Search for the cell housing the specified text and yield its [X, Y] center coordinate. 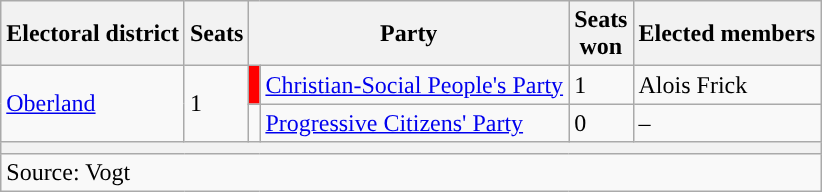
Seats [216, 34]
Source: Vogt [411, 172]
Elected members [727, 34]
– [727, 123]
Party [409, 34]
Oberland [93, 104]
Alois Frick [727, 85]
Progressive Citizens' Party [414, 123]
0 [601, 123]
Christian-Social People's Party [414, 85]
Seatswon [601, 34]
Electoral district [93, 34]
